Provide the (X, Y) coordinate of the cell's center where the given text is located.  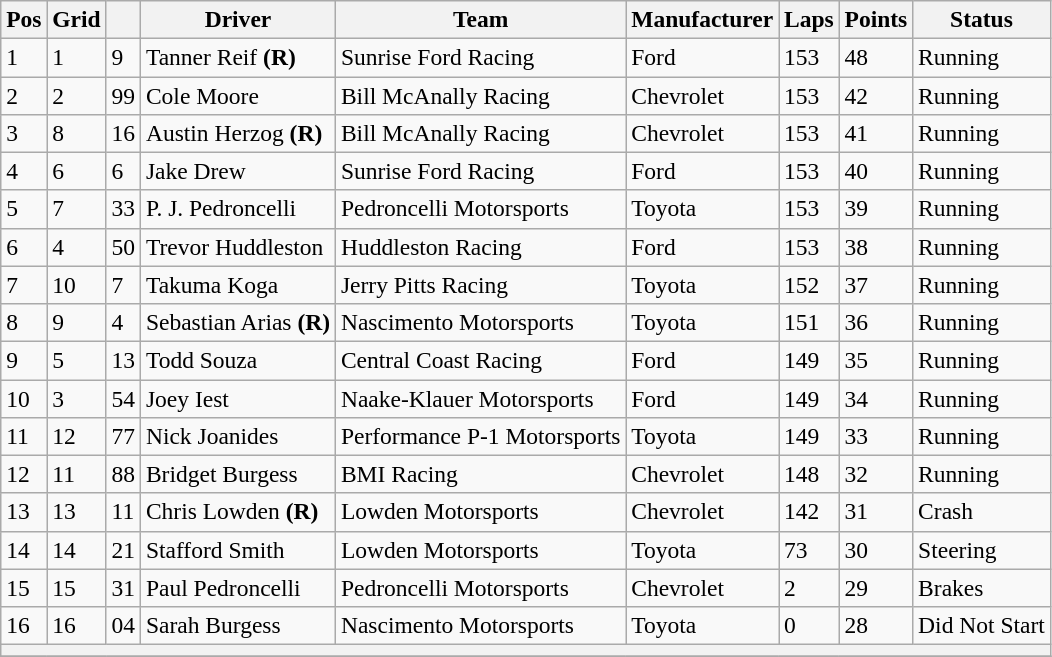
P. J. Pedroncelli (238, 209)
41 (876, 133)
34 (876, 398)
Sarah Burgess (238, 625)
Jake Drew (238, 171)
Sebastian Arias (R) (238, 322)
Status (982, 19)
148 (810, 474)
Trevor Huddleston (238, 247)
39 (876, 209)
73 (810, 550)
36 (876, 322)
54 (123, 398)
Did Not Start (982, 625)
Jerry Pitts Racing (480, 285)
Driver (238, 19)
142 (810, 512)
Laps (810, 19)
Pos (24, 19)
88 (123, 474)
Cole Moore (238, 95)
42 (876, 95)
99 (123, 95)
28 (876, 625)
Steering (982, 550)
29 (876, 588)
Joey Iest (238, 398)
Brakes (982, 588)
151 (810, 322)
Central Coast Racing (480, 360)
BMI Racing (480, 474)
40 (876, 171)
48 (876, 57)
Todd Souza (238, 360)
32 (876, 474)
Nick Joanides (238, 436)
Chris Lowden (R) (238, 512)
Grid (76, 19)
38 (876, 247)
77 (123, 436)
30 (876, 550)
21 (123, 550)
04 (123, 625)
Austin Herzog (R) (238, 133)
Huddleston Racing (480, 247)
Team (480, 19)
50 (123, 247)
35 (876, 360)
Performance P-1 Motorsports (480, 436)
Tanner Reif (R) (238, 57)
152 (810, 285)
Crash (982, 512)
Manufacturer (702, 19)
Points (876, 19)
Bridget Burgess (238, 474)
Stafford Smith (238, 550)
Takuma Koga (238, 285)
Naake-Klauer Motorsports (480, 398)
0 (810, 625)
Paul Pedroncelli (238, 588)
37 (876, 285)
